Identify which cell holds the provided text, then report its [X, Y] central coordinate. 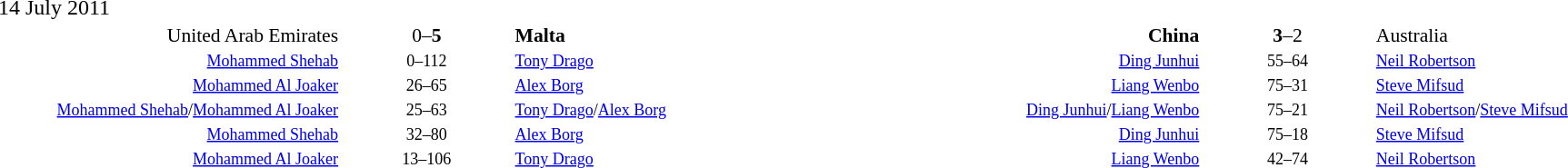
China [1029, 35]
0–5 [427, 35]
75–31 [1287, 86]
Tony Drago [685, 61]
75–21 [1287, 110]
0–112 [427, 61]
Liang Wenbo [1029, 86]
32–80 [427, 135]
25–63 [427, 110]
3–2 [1287, 35]
26–65 [427, 86]
Malta [685, 35]
Tony Drago/Alex Borg [685, 110]
55–64 [1287, 61]
Ding Junhui/Liang Wenbo [1029, 110]
75–18 [1287, 135]
